Scan for the cell matching the given text and deliver its [x, y] coordinate at center. 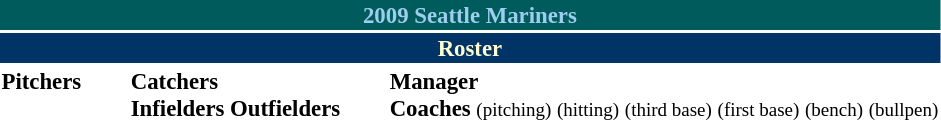
Roster [470, 48]
2009 Seattle Mariners [470, 15]
